For the text-containing cell, return its midpoint in (X, Y) coordinate format. 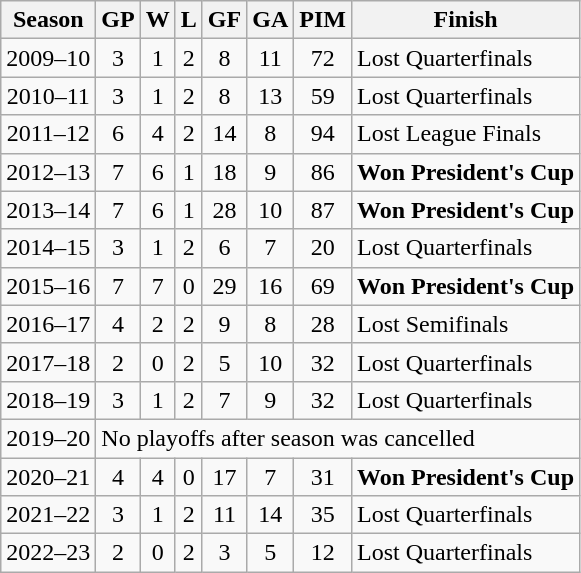
13 (270, 96)
L (188, 20)
2011–12 (48, 134)
2009–10 (48, 58)
29 (224, 286)
2014–15 (48, 248)
Season (48, 20)
PIM (323, 20)
72 (323, 58)
16 (270, 286)
31 (323, 477)
2012–13 (48, 172)
GP (118, 20)
GF (224, 20)
35 (323, 515)
18 (224, 172)
69 (323, 286)
59 (323, 96)
GA (270, 20)
No playoffs after season was cancelled (338, 438)
2021–22 (48, 515)
17 (224, 477)
12 (323, 553)
2010–11 (48, 96)
20 (323, 248)
94 (323, 134)
2013–14 (48, 210)
2018–19 (48, 400)
2016–17 (48, 324)
2015–16 (48, 286)
86 (323, 172)
Finish (466, 20)
Lost League Finals (466, 134)
2020–21 (48, 477)
2017–18 (48, 362)
W (158, 20)
87 (323, 210)
Lost Semifinals (466, 324)
2019–20 (48, 438)
2022–23 (48, 553)
